Detect which cell encompasses the target text, then output its [x, y] center coordinate. 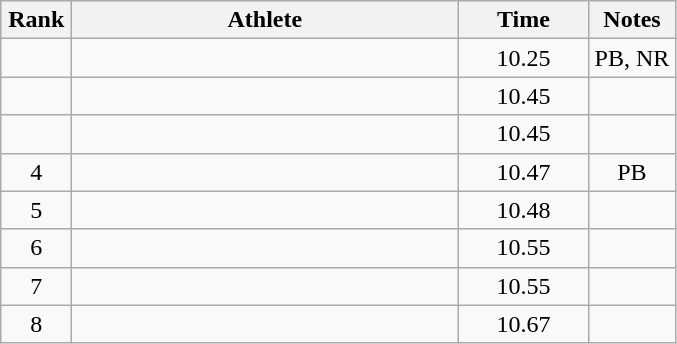
8 [36, 324]
4 [36, 172]
10.48 [524, 210]
7 [36, 286]
Athlete [265, 20]
PB [632, 172]
10.25 [524, 58]
Time [524, 20]
5 [36, 210]
10.67 [524, 324]
6 [36, 248]
Notes [632, 20]
PB, NR [632, 58]
Rank [36, 20]
10.47 [524, 172]
